Locate the cell with the specified text and output its (x, y) center coordinate. 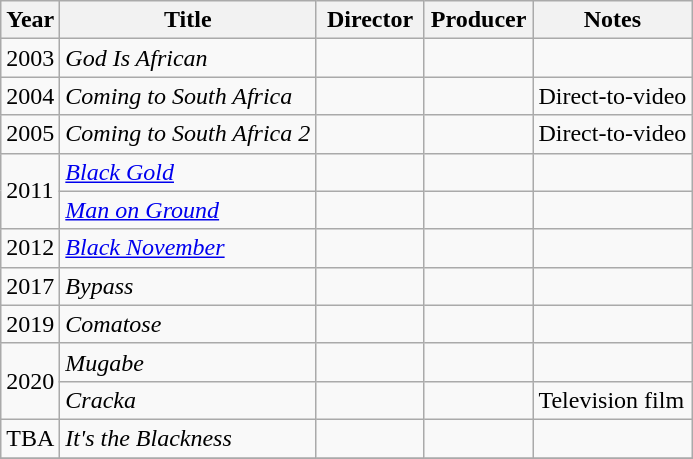
Mugabe (188, 362)
Coming to South Africa (188, 96)
2020 (30, 381)
2005 (30, 134)
2003 (30, 58)
TBA (30, 438)
2019 (30, 324)
God Is African (188, 58)
Director (370, 20)
Title (188, 20)
2012 (30, 248)
Coming to South Africa 2 (188, 134)
Bypass (188, 286)
2017 (30, 286)
Black Gold (188, 172)
Television film (612, 400)
Notes (612, 20)
Producer (478, 20)
Comatose (188, 324)
2011 (30, 191)
Man on Ground (188, 210)
Cracka (188, 400)
Black November (188, 248)
Year (30, 20)
It's the Blackness (188, 438)
2004 (30, 96)
